Return the [X, Y] coordinate for the center point of the cell that contains the specified text.  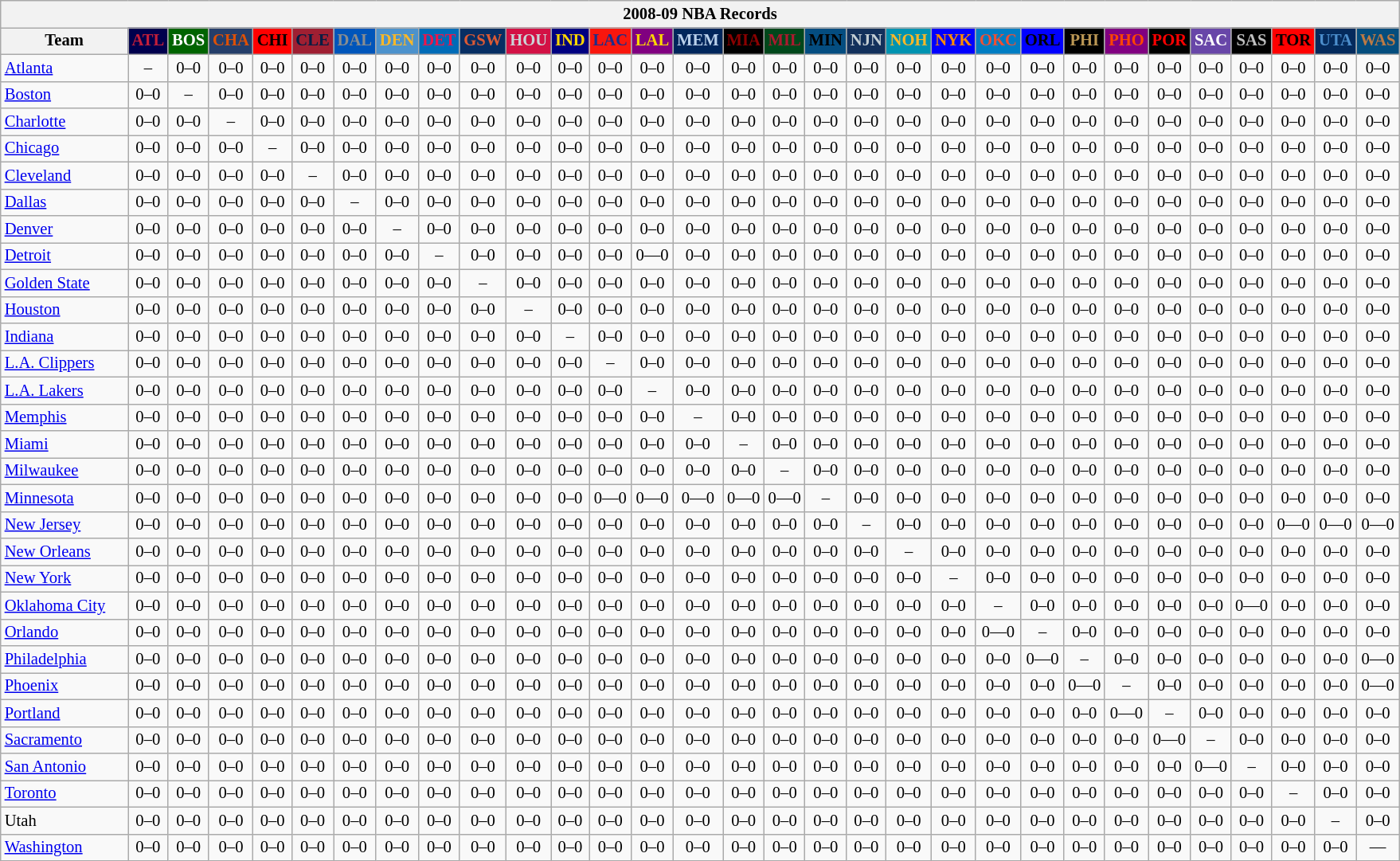
Sacramento [65, 740]
2008-09 NBA Records [701, 14]
NOH [909, 41]
IND [570, 41]
Golden State [65, 283]
Team [65, 41]
DAL [355, 41]
Minnesota [65, 498]
CHI [272, 41]
NJN [866, 41]
Orlando [65, 632]
ATL [148, 41]
LAC [610, 41]
SAC [1210, 41]
Memphis [65, 417]
SAS [1252, 41]
— [1378, 847]
Dallas [65, 202]
TOR [1293, 41]
PHO [1126, 41]
Cleveland [65, 175]
MEM [698, 41]
New Jersey [65, 525]
New Orleans [65, 552]
L.A. Lakers [65, 390]
MIL [785, 41]
WAS [1378, 41]
Milwaukee [65, 471]
ORL [1042, 41]
San Antonio [65, 767]
Phoenix [65, 686]
DEN [397, 41]
Detroit [65, 256]
Chicago [65, 148]
LAL [652, 41]
Utah [65, 820]
UTA [1335, 41]
New York [65, 578]
DET [439, 41]
Oklahoma City [65, 605]
BOS [188, 41]
Boston [65, 95]
Philadelphia [65, 659]
MIN [826, 41]
Atlanta [65, 68]
PHI [1085, 41]
Denver [65, 229]
CLE [312, 41]
Miami [65, 444]
MIA [744, 41]
Indiana [65, 337]
Toronto [65, 793]
Houston [65, 310]
NYK [953, 41]
POR [1169, 41]
Washington [65, 847]
Portland [65, 713]
CHA [231, 41]
Charlotte [65, 122]
HOU [529, 41]
GSW [483, 41]
L.A. Clippers [65, 363]
OKC [999, 41]
